Output the [x, y] coordinate of the center of the cell containing the given text.  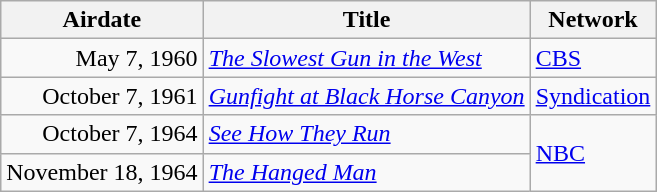
Title [366, 20]
The Hanged Man [366, 172]
October 7, 1961 [102, 96]
October 7, 1964 [102, 134]
CBS [593, 58]
November 18, 1964 [102, 172]
Network [593, 20]
Syndication [593, 96]
May 7, 1960 [102, 58]
NBC [593, 153]
Gunfight at Black Horse Canyon [366, 96]
See How They Run [366, 134]
The Slowest Gun in the West [366, 58]
Airdate [102, 20]
